Extract the (x, y) coordinate from the center of the cell holding the provided text.  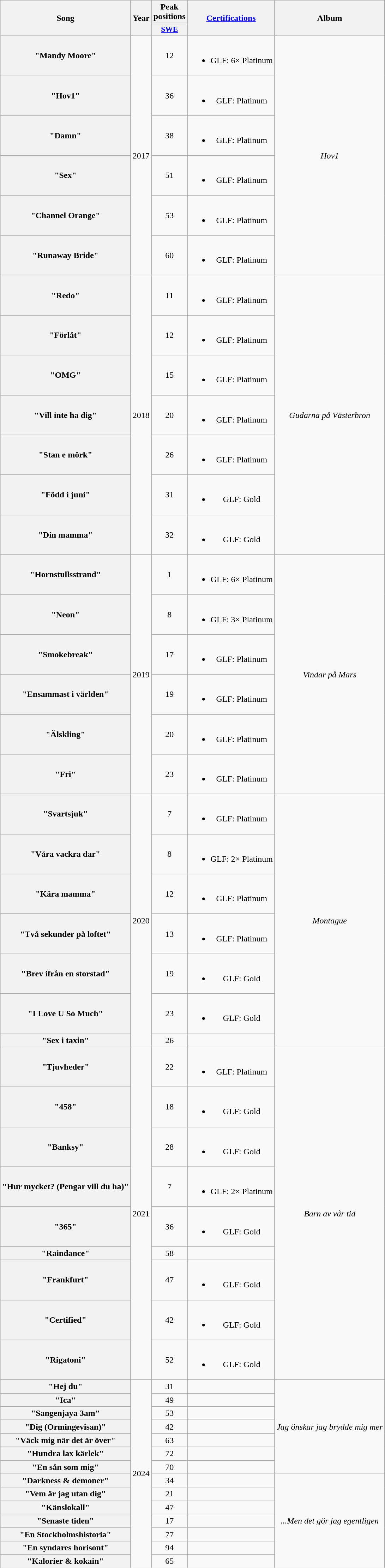
"Kalorier & kokain" (66, 1561)
"Vem är jag utan dig" (66, 1494)
"Redo" (66, 295)
"Känslokall" (66, 1507)
65 (169, 1561)
"Mandy Moore" (66, 56)
"Hundra lax kärlek" (66, 1454)
63 (169, 1440)
2017 (141, 155)
38 (169, 136)
18 (169, 1107)
Vindar på Mars (330, 674)
"Vill inte ha dig" (66, 415)
2021 (141, 1214)
"En Stockholmshistoria" (66, 1534)
28 (169, 1147)
"Damn" (66, 136)
"Brev ifrån en storstad" (66, 974)
72 (169, 1454)
"Sangenjaya 3am" (66, 1413)
"Kära mamma" (66, 894)
"Runaway Bride" (66, 256)
"Hej du" (66, 1387)
"En syndares horisont" (66, 1548)
22 (169, 1067)
49 (169, 1400)
"Banksy" (66, 1147)
...Men det gör jag egentligen (330, 1521)
15 (169, 375)
SWE (169, 30)
51 (169, 176)
70 (169, 1467)
94 (169, 1548)
2024 (141, 1474)
GLF: 3× Platinum (231, 614)
77 (169, 1534)
2018 (141, 415)
"Fri" (66, 774)
"Sex i taxin" (66, 1040)
"Svartsjuk" (66, 814)
Montague (330, 921)
"365" (66, 1226)
2020 (141, 921)
"Rigatoni" (66, 1360)
"Din mamma" (66, 534)
52 (169, 1360)
Peak positions (169, 12)
"En sån som mig" (66, 1467)
13 (169, 934)
"Neon" (66, 614)
"Väck mig när det är över" (66, 1440)
Barn av vår tid (330, 1214)
Certifications (231, 18)
"Ensammast i världen" (66, 694)
"Darkness & demoner" (66, 1480)
"Född i juni" (66, 495)
60 (169, 256)
"Senaste tiden" (66, 1521)
"Älskling" (66, 734)
Gudarna på Västerbron (330, 415)
34 (169, 1480)
"Smokebreak" (66, 654)
"Ica" (66, 1400)
"Frankfurt" (66, 1280)
Jag önskar jag brydde mig mer (330, 1427)
"Hornstullsstrand" (66, 575)
"Sex" (66, 176)
"I Love U So Much" (66, 1014)
58 (169, 1253)
Year (141, 18)
"458" (66, 1107)
"Hur mycket? (Pengar vill du ha)" (66, 1187)
Hov1 (330, 155)
"Dig (Ormingevisan)" (66, 1427)
11 (169, 295)
"Channel Orange" (66, 215)
32 (169, 534)
"Våra vackra dar" (66, 854)
1 (169, 575)
2019 (141, 674)
"Hov1" (66, 95)
Song (66, 18)
21 (169, 1494)
"Stan e mörk" (66, 455)
"Två sekunder på loftet" (66, 934)
"Raindance" (66, 1253)
Album (330, 18)
"Certified" (66, 1319)
"Tjuvheder" (66, 1067)
"OMG" (66, 375)
"Förlåt" (66, 335)
